For the text-containing cell, return its midpoint in [X, Y] coordinate format. 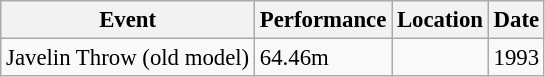
Performance [324, 20]
1993 [516, 58]
Date [516, 20]
Javelin Throw (old model) [128, 58]
Event [128, 20]
Location [440, 20]
64.46m [324, 58]
